Provide the (x, y) coordinate of the cell's center where the given text is located.  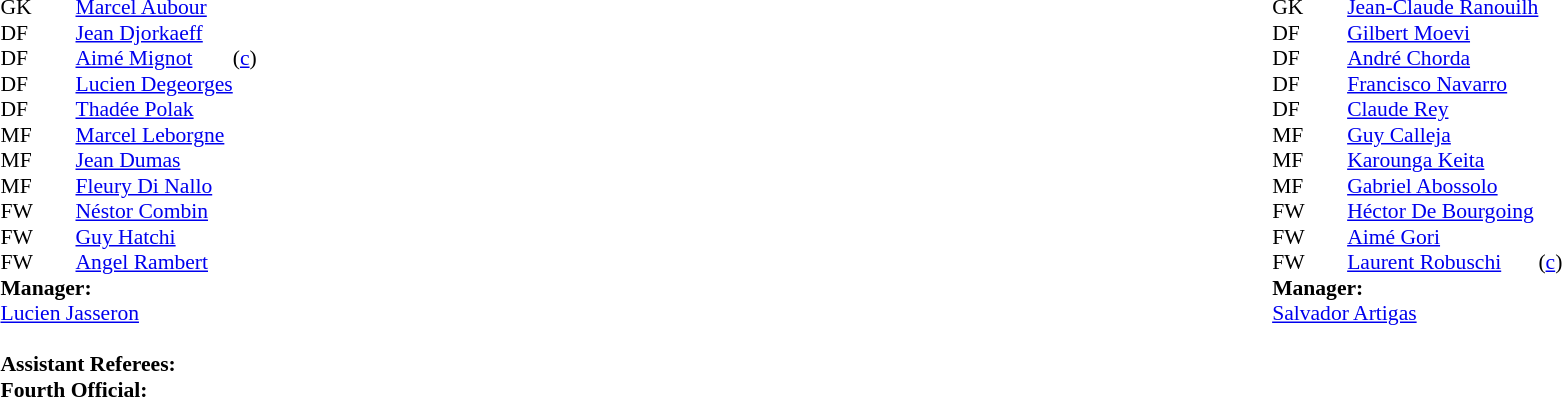
Fleury Di Nallo (154, 186)
Jean Djorkaeff (154, 33)
Salvador Artigas (1417, 313)
Laurent Robuschi (1442, 263)
André Chorda (1442, 59)
Claude Rey (1442, 109)
Aimé Gori (1442, 237)
Aimé Mignot (154, 59)
Gabriel Abossolo (1442, 186)
Thadée Polak (154, 109)
Héctor De Bourgoing (1442, 211)
Karounga Keita (1442, 161)
Marcel Leborgne (154, 135)
Guy Hatchi (154, 237)
Angel Rambert (154, 263)
Néstor Combin (154, 211)
Gilbert Moevi (1442, 33)
Francisco Navarro (1442, 84)
Guy Calleja (1442, 135)
Lucien Degeorges (154, 84)
Jean Dumas (154, 161)
